Find where the given text appears and provide that cell's center as [X, Y] coordinate. 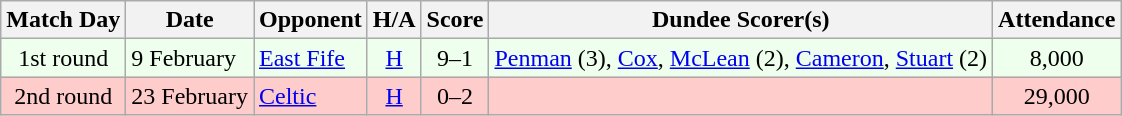
Dundee Scorer(s) [741, 20]
Celtic [311, 96]
29,000 [1057, 96]
Score [455, 20]
Date [190, 20]
1st round [64, 58]
Opponent [311, 20]
East Fife [311, 58]
8,000 [1057, 58]
0–2 [455, 96]
9–1 [455, 58]
23 February [190, 96]
Penman (3), Cox, McLean (2), Cameron, Stuart (2) [741, 58]
2nd round [64, 96]
H/A [394, 20]
9 February [190, 58]
Attendance [1057, 20]
Match Day [64, 20]
